From the cell containing the given text, extract its center point as [x, y] coordinate. 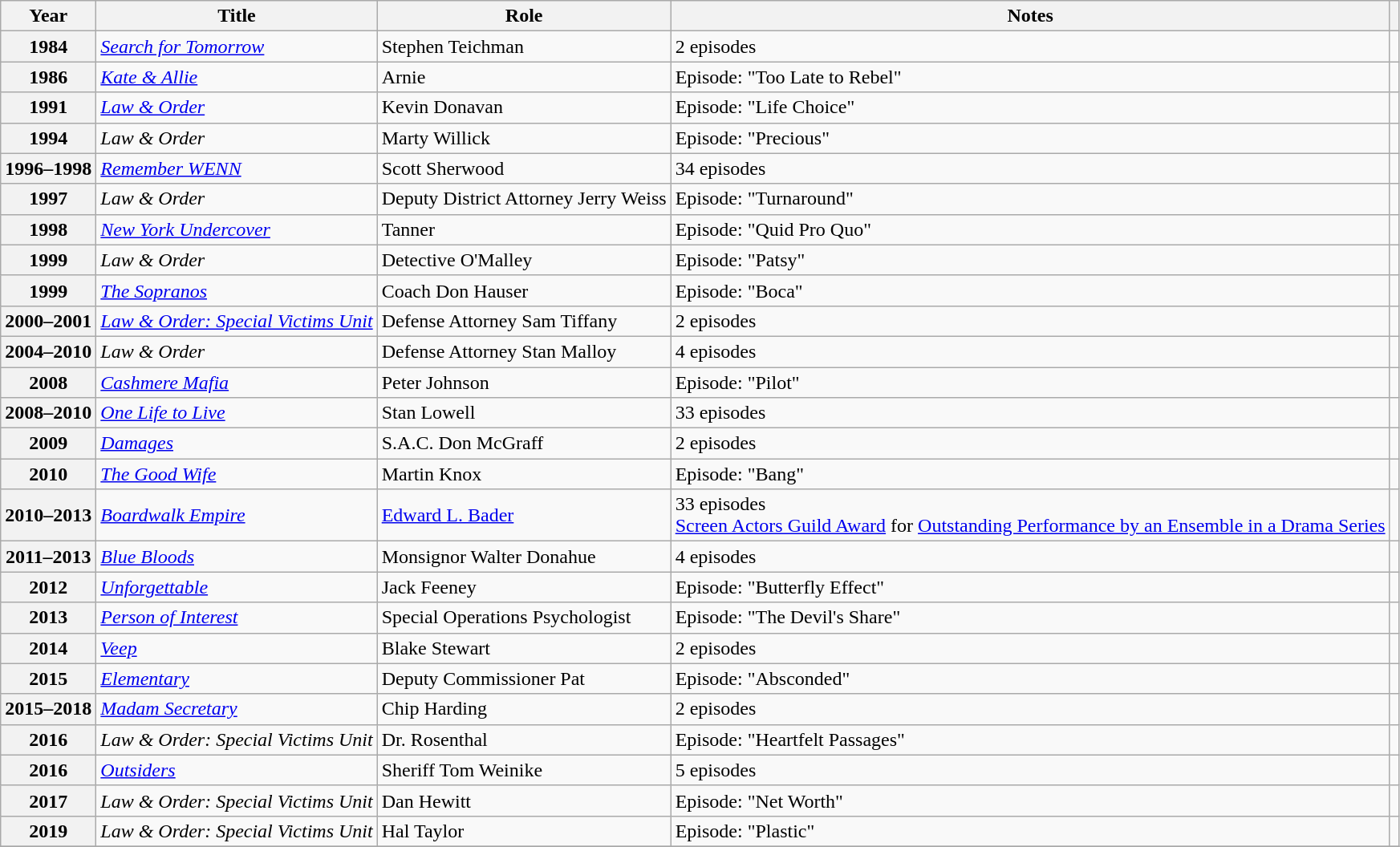
2008 [48, 383]
Kate & Allie [237, 77]
34 episodes [1030, 168]
2011–2013 [48, 557]
Arnie [524, 77]
Episode: "The Devil's Share" [1030, 618]
Madam Secretary [237, 709]
Episode: "Bang" [1030, 474]
Hal Taylor [524, 831]
2015–2018 [48, 709]
Kevin Donavan [524, 107]
2008–2010 [48, 413]
1984 [48, 47]
Year [48, 16]
Person of Interest [237, 618]
Deputy District Attorney Jerry Weiss [524, 199]
1998 [48, 229]
2009 [48, 444]
Monsignor Walter Donahue [524, 557]
33 episodesScreen Actors Guild Award for Outstanding Performance by an Ensemble in a Drama Series [1030, 515]
Scott Sherwood [524, 168]
Episode: "Precious" [1030, 138]
Marty Willick [524, 138]
5 episodes [1030, 770]
Outsiders [237, 770]
S.A.C. Don McGraff [524, 444]
Stan Lowell [524, 413]
Episode: "Quid Pro Quo" [1030, 229]
Martin Knox [524, 474]
2010–2013 [48, 515]
Episode: "Plastic" [1030, 831]
Deputy Commissioner Pat [524, 679]
33 episodes [1030, 413]
2019 [48, 831]
Episode: "Turnaround" [1030, 199]
Coach Don Hauser [524, 290]
2015 [48, 679]
Episode: "Life Choice" [1030, 107]
The Good Wife [237, 474]
Sheriff Tom Weinike [524, 770]
Blake Stewart [524, 648]
The Sopranos [237, 290]
2004–2010 [48, 351]
Episode: "Pilot" [1030, 383]
Peter Johnson [524, 383]
Episode: "Boca" [1030, 290]
Remember WENN [237, 168]
2000–2001 [48, 321]
1996–1998 [48, 168]
Dan Hewitt [524, 800]
2012 [48, 587]
2017 [48, 800]
1986 [48, 77]
1991 [48, 107]
Damages [237, 444]
Chip Harding [524, 709]
Episode: "Heartfelt Passages" [1030, 740]
Veep [237, 648]
Defense Attorney Stan Malloy [524, 351]
Episode: "Patsy" [1030, 260]
Search for Tomorrow [237, 47]
Stephen Teichman [524, 47]
One Life to Live [237, 413]
2014 [48, 648]
New York Undercover [237, 229]
Episode: "Absconded" [1030, 679]
1994 [48, 138]
2010 [48, 474]
Notes [1030, 16]
Title [237, 16]
Detective O'Malley [524, 260]
Tanner [524, 229]
1997 [48, 199]
Cashmere Mafia [237, 383]
Episode: "Butterfly Effect" [1030, 587]
Jack Feeney [524, 587]
Episode: "Too Late to Rebel" [1030, 77]
Edward L. Bader [524, 515]
Boardwalk Empire [237, 515]
Role [524, 16]
Special Operations Psychologist [524, 618]
2013 [48, 618]
Unforgettable [237, 587]
Blue Bloods [237, 557]
Defense Attorney Sam Tiffany [524, 321]
Elementary [237, 679]
Dr. Rosenthal [524, 740]
Episode: "Net Worth" [1030, 800]
